Detect which cell encompasses the target text, then output its [X, Y] center coordinate. 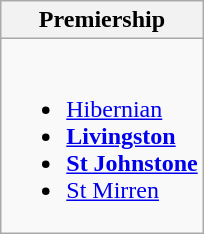
Premiership [102, 20]
HibernianLivingstonSt JohnstoneSt Mirren [102, 136]
